Scan for the cell matching the given text and deliver its [X, Y] coordinate at center. 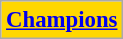
Champions [62, 20]
